Return the [X, Y] coordinate for the center point of the cell that contains the specified text.  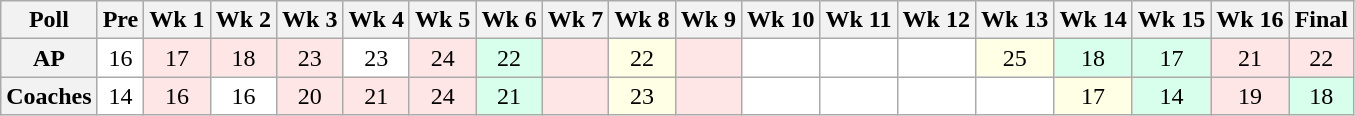
Wk 15 [1171, 20]
Wk 10 [781, 20]
Poll [49, 20]
Wk 8 [642, 20]
20 [310, 96]
Wk 11 [858, 20]
Wk 4 [376, 20]
25 [1014, 58]
Pre [120, 20]
Wk 7 [575, 20]
Wk 2 [243, 20]
Coaches [49, 96]
Wk 6 [509, 20]
19 [1250, 96]
AP [49, 58]
Wk 13 [1014, 20]
Wk 5 [442, 20]
Final [1321, 20]
Wk 16 [1250, 20]
Wk 1 [177, 20]
Wk 14 [1093, 20]
Wk 12 [936, 20]
Wk 9 [708, 20]
Wk 3 [310, 20]
